Capture the cell that displays the provided text and extract its (x, y) central coordinate. 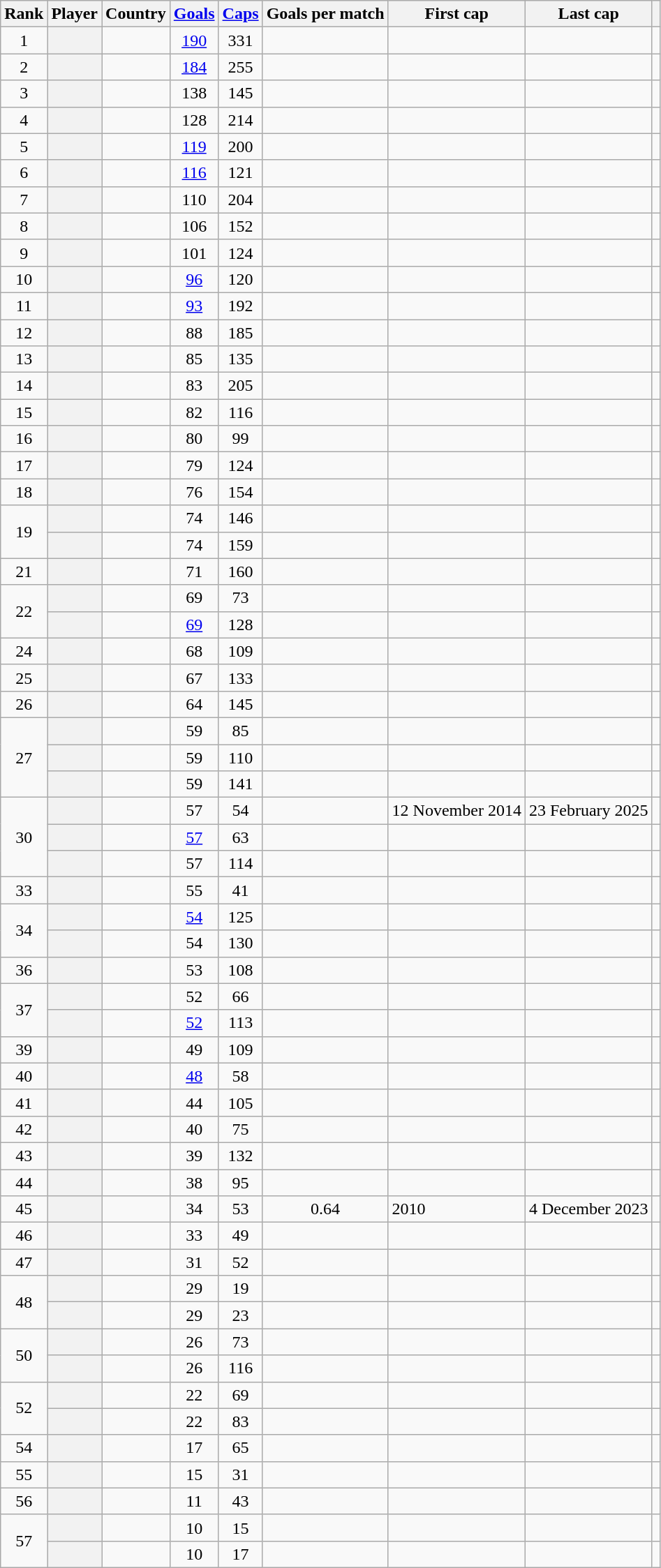
66 (240, 996)
75 (240, 1129)
205 (240, 386)
141 (240, 784)
76 (194, 492)
12 November 2014 (456, 811)
65 (240, 1448)
135 (240, 359)
16 (24, 439)
9 (24, 253)
37 (24, 1010)
Rank (24, 14)
24 (24, 651)
63 (240, 837)
56 (24, 1501)
45 (24, 1209)
14 (24, 386)
184 (194, 67)
27 (24, 757)
58 (240, 1076)
38 (194, 1183)
21 (24, 572)
Caps (240, 14)
113 (240, 1023)
79 (194, 465)
152 (240, 226)
95 (240, 1183)
146 (240, 518)
99 (240, 439)
71 (194, 572)
255 (240, 67)
82 (194, 412)
192 (240, 306)
200 (240, 147)
125 (240, 917)
154 (240, 492)
5 (24, 147)
204 (240, 200)
Goals per match (325, 14)
8 (24, 226)
23 February 2025 (588, 811)
119 (194, 147)
160 (240, 572)
80 (194, 439)
114 (240, 864)
96 (194, 279)
88 (194, 333)
67 (194, 678)
7 (24, 200)
13 (24, 359)
106 (194, 226)
64 (194, 704)
214 (240, 120)
331 (240, 40)
133 (240, 678)
42 (24, 1129)
Last cap (588, 14)
Country (136, 14)
0.64 (325, 1209)
Goals (194, 14)
4 (24, 120)
121 (240, 173)
105 (240, 1103)
138 (194, 94)
30 (24, 837)
6 (24, 173)
108 (240, 970)
46 (24, 1236)
12 (24, 333)
23 (240, 1315)
18 (24, 492)
159 (240, 545)
190 (194, 40)
2010 (456, 1209)
36 (24, 970)
2 (24, 67)
47 (24, 1262)
93 (194, 306)
4 December 2023 (588, 1209)
101 (194, 253)
130 (240, 943)
185 (240, 333)
1 (24, 40)
50 (24, 1355)
25 (24, 678)
68 (194, 651)
Player (75, 14)
132 (240, 1156)
First cap (456, 14)
3 (24, 94)
120 (240, 279)
